Output the (X, Y) coordinate of the center of the cell containing the given text.  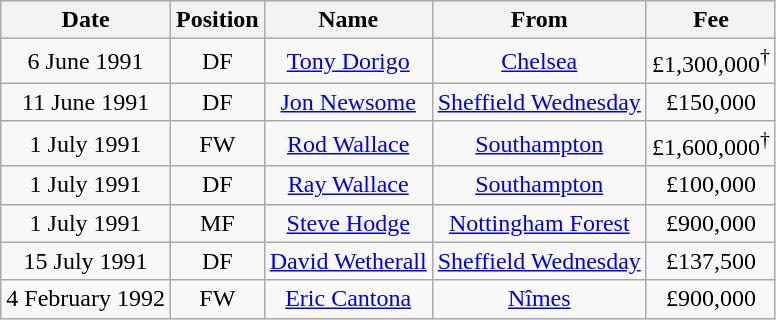
David Wetherall (348, 261)
Date (86, 20)
Tony Dorigo (348, 62)
£1,600,000† (710, 144)
4 February 1992 (86, 299)
£100,000 (710, 185)
15 July 1991 (86, 261)
£150,000 (710, 102)
Jon Newsome (348, 102)
Name (348, 20)
Ray Wallace (348, 185)
Position (217, 20)
MF (217, 223)
Rod Wallace (348, 144)
Nîmes (539, 299)
Steve Hodge (348, 223)
£1,300,000† (710, 62)
From (539, 20)
Chelsea (539, 62)
£137,500 (710, 261)
Nottingham Forest (539, 223)
Fee (710, 20)
Eric Cantona (348, 299)
6 June 1991 (86, 62)
11 June 1991 (86, 102)
